Capture the cell that displays the provided text and extract its (X, Y) central coordinate. 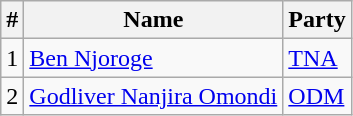
Godliver Nanjira Omondi (154, 96)
1 (12, 58)
Party (317, 20)
# (12, 20)
Ben Njoroge (154, 58)
TNA (317, 58)
2 (12, 96)
ODM (317, 96)
Name (154, 20)
